Scan for the cell matching the given text and deliver its [x, y] coordinate at center. 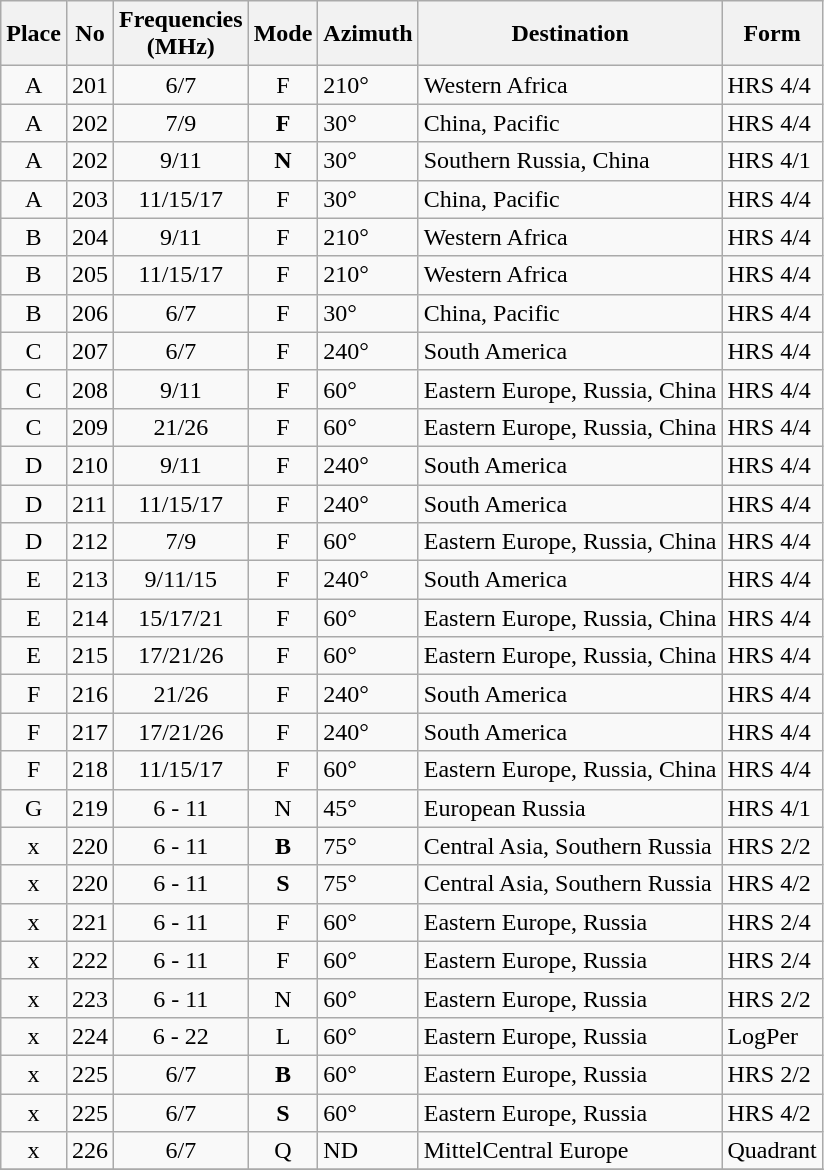
222 [90, 960]
European Russia [570, 808]
Place [34, 34]
Frequencies(MHz) [182, 34]
LogPer [772, 1036]
216 [90, 694]
No [90, 34]
201 [90, 85]
221 [90, 922]
Destination [570, 34]
6 - 22 [182, 1036]
215 [90, 656]
214 [90, 618]
209 [90, 427]
207 [90, 351]
213 [90, 580]
210 [90, 465]
9/11/15 [182, 580]
218 [90, 770]
208 [90, 389]
211 [90, 503]
212 [90, 542]
Azimuth [368, 34]
45° [368, 808]
206 [90, 313]
G [34, 808]
224 [90, 1036]
204 [90, 237]
15/17/21 [182, 618]
203 [90, 199]
Quadrant [772, 1151]
L [283, 1036]
Form [772, 34]
205 [90, 275]
Q [283, 1151]
Southern Russia, China [570, 161]
223 [90, 998]
Mode [283, 34]
219 [90, 808]
217 [90, 732]
MittelCentral Europe [570, 1151]
ND [368, 1151]
226 [90, 1151]
